Identify which cell holds the provided text, then report its (x, y) central coordinate. 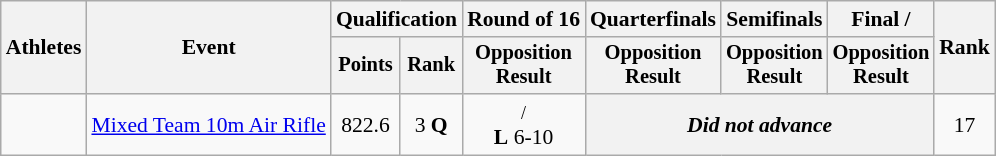
17 (964, 124)
Qualification (396, 19)
Semifinals (774, 19)
3 Q (431, 124)
Did not advance (760, 124)
/ L 6-10 (524, 124)
Athletes (44, 48)
Points (366, 66)
Event (208, 48)
Final / (882, 19)
Quarterfinals (653, 19)
822.6 (366, 124)
Round of 16 (524, 19)
Mixed Team 10m Air Rifle (208, 124)
